Return [x, y] of the center of cell containing provided text 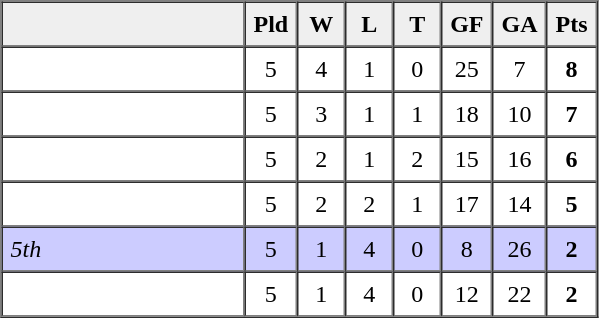
15 [466, 158]
3 [321, 114]
Pld [270, 24]
6 [572, 158]
GA [520, 24]
18 [466, 114]
16 [520, 158]
14 [520, 204]
17 [466, 204]
26 [520, 248]
22 [520, 294]
Pts [572, 24]
12 [466, 294]
GF [466, 24]
10 [520, 114]
5th [124, 248]
T [417, 24]
W [321, 24]
L [369, 24]
25 [466, 68]
